Detect which cell encompasses the target text, then output its [X, Y] center coordinate. 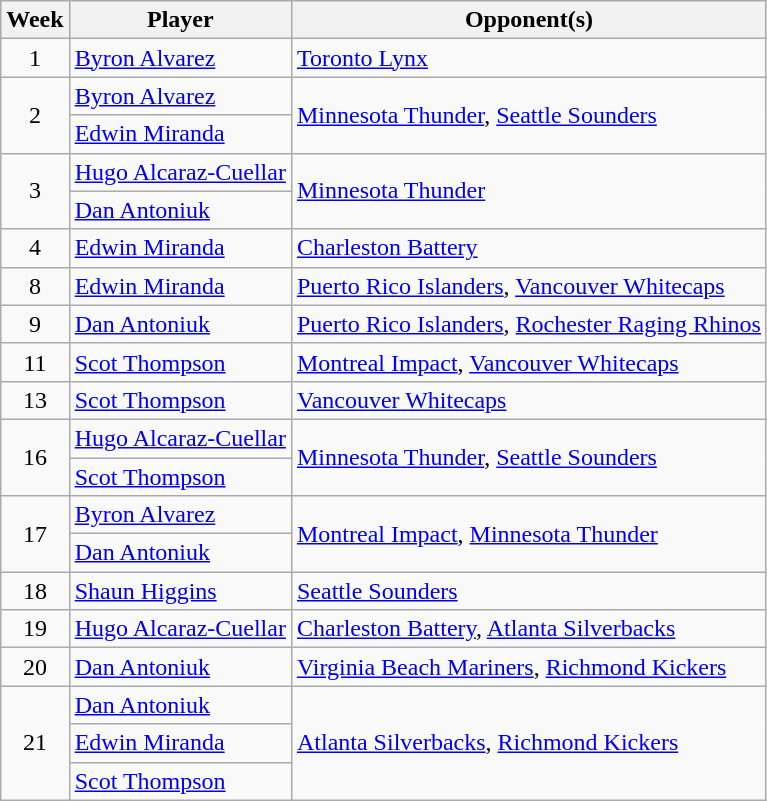
16 [35, 457]
Atlanta Silverbacks, Richmond Kickers [528, 743]
Charleston Battery [528, 248]
Charleston Battery, Atlanta Silverbacks [528, 629]
8 [35, 286]
Minnesota Thunder [528, 191]
20 [35, 667]
4 [35, 248]
Week [35, 20]
11 [35, 362]
18 [35, 591]
19 [35, 629]
Seattle Sounders [528, 591]
Virginia Beach Mariners, Richmond Kickers [528, 667]
Montreal Impact, Vancouver Whitecaps [528, 362]
9 [35, 324]
1 [35, 58]
21 [35, 743]
Montreal Impact, Minnesota Thunder [528, 534]
13 [35, 400]
3 [35, 191]
Vancouver Whitecaps [528, 400]
17 [35, 534]
2 [35, 115]
Puerto Rico Islanders, Rochester Raging Rhinos [528, 324]
Puerto Rico Islanders, Vancouver Whitecaps [528, 286]
Opponent(s) [528, 20]
Toronto Lynx [528, 58]
Player [180, 20]
Shaun Higgins [180, 591]
